Pinpoint the cell where the given text exists, returning its (X, Y) midpoint coordinate. 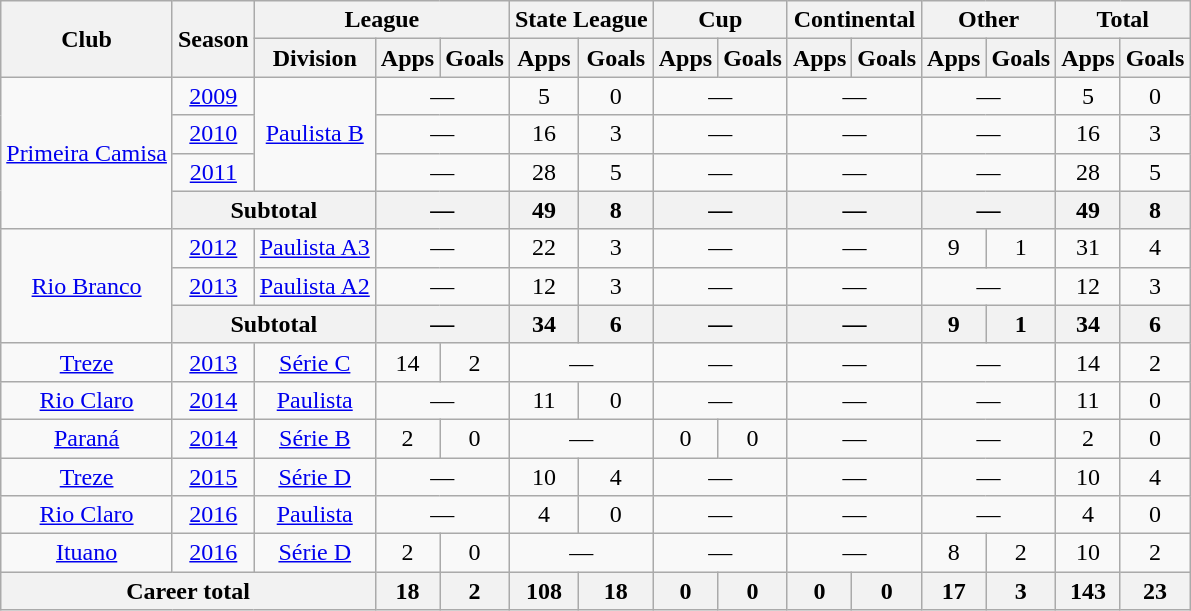
31 (1088, 248)
Paulista A3 (314, 248)
Division (314, 58)
17 (954, 591)
Cup (720, 20)
Primeira Camisa (87, 153)
League (382, 20)
108 (544, 591)
Ituano (87, 553)
2011 (213, 172)
22 (544, 248)
143 (1088, 591)
Season (213, 39)
23 (1155, 591)
Other (989, 20)
Série B (314, 438)
2010 (213, 134)
Paulista B (314, 134)
Paulista A2 (314, 286)
2015 (213, 477)
2009 (213, 96)
Paraná (87, 438)
2012 (213, 248)
Club (87, 39)
Continental (854, 20)
Série C (314, 362)
Career total (188, 591)
Total (1123, 20)
State League (581, 20)
Rio Branco (87, 286)
